Provide the [X, Y] coordinate of the cell's center where the given text is located.  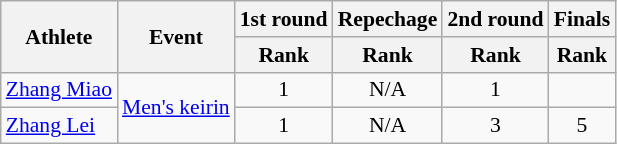
Zhang Miao [59, 90]
1st round [284, 19]
3 [495, 126]
Men's keirin [176, 108]
Athlete [59, 36]
2nd round [495, 19]
Zhang Lei [59, 126]
5 [582, 126]
Repechage [388, 19]
Event [176, 36]
Finals [582, 19]
